Extract the [X, Y] coordinate from the center of the cell holding the provided text.  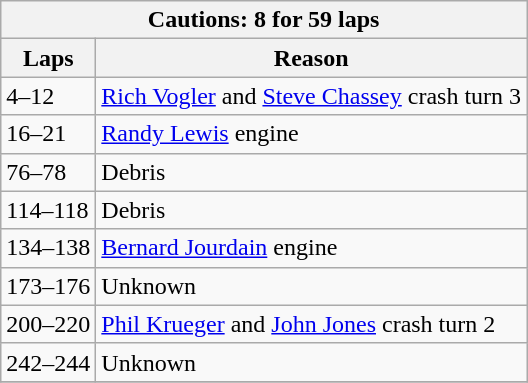
Randy Lewis engine [312, 134]
Phil Krueger and John Jones crash turn 2 [312, 324]
4–12 [48, 96]
Reason [312, 58]
134–138 [48, 248]
16–21 [48, 134]
173–176 [48, 286]
200–220 [48, 324]
242–244 [48, 362]
Laps [48, 58]
Rich Vogler and Steve Chassey crash turn 3 [312, 96]
Cautions: 8 for 59 laps [264, 20]
76–78 [48, 172]
114–118 [48, 210]
Bernard Jourdain engine [312, 248]
